From the cell containing the given text, extract its center point as [X, Y] coordinate. 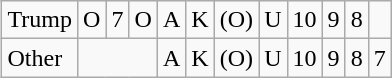
Other [40, 58]
Trump [40, 20]
